Determine the [x, y] coordinate at the center of the cell enclosing the given text.  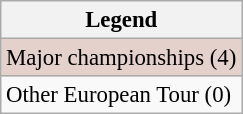
Major championships (4) [122, 58]
Other European Tour (0) [122, 95]
Legend [122, 20]
